Output the (x, y) coordinate of the center of the cell containing the given text.  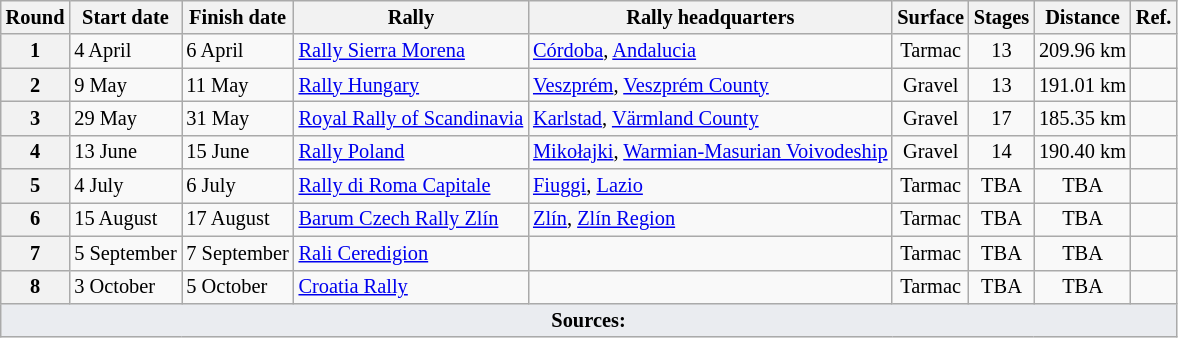
191.01 km (1082, 85)
185.35 km (1082, 118)
5 October (238, 287)
Croatia Rally (411, 287)
17 (1002, 118)
Rally Sierra Morena (411, 51)
14 (1002, 152)
Fiuggi, Lazio (710, 186)
1 (36, 51)
15 June (238, 152)
190.40 km (1082, 152)
Royal Rally of Scandinavia (411, 118)
11 May (238, 85)
Córdoba, Andalucia (710, 51)
17 August (238, 219)
Veszprém, Veszprém County (710, 85)
Rali Ceredigion (411, 253)
5 (36, 186)
Rally (411, 17)
29 May (125, 118)
4 April (125, 51)
7 (36, 253)
9 May (125, 85)
Rally Poland (411, 152)
6 (36, 219)
Zlín, Zlín Region (710, 219)
Rally di Roma Capitale (411, 186)
Karlstad, Värmland County (710, 118)
13 June (125, 152)
15 August (125, 219)
Barum Czech Rally Zlín (411, 219)
3 (36, 118)
8 (36, 287)
Stages (1002, 17)
Rally Hungary (411, 85)
6 July (238, 186)
Sources: (589, 320)
4 (36, 152)
2 (36, 85)
Round (36, 17)
4 July (125, 186)
31 May (238, 118)
7 September (238, 253)
209.96 km (1082, 51)
6 April (238, 51)
Distance (1082, 17)
Finish date (238, 17)
Rally headquarters (710, 17)
Start date (125, 17)
5 September (125, 253)
Ref. (1154, 17)
Mikołajki, Warmian-Masurian Voivodeship (710, 152)
3 October (125, 287)
Surface (930, 17)
